Output the [X, Y] coordinate of the center of the cell containing the given text.  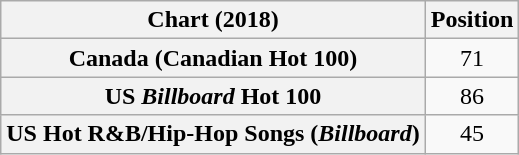
Canada (Canadian Hot 100) [213, 58]
71 [472, 58]
45 [472, 134]
US Hot R&B/Hip-Hop Songs (Billboard) [213, 134]
86 [472, 96]
Position [472, 20]
Chart (2018) [213, 20]
US Billboard Hot 100 [213, 96]
